Find where the given text appears and provide that cell's center as (X, Y) coordinate. 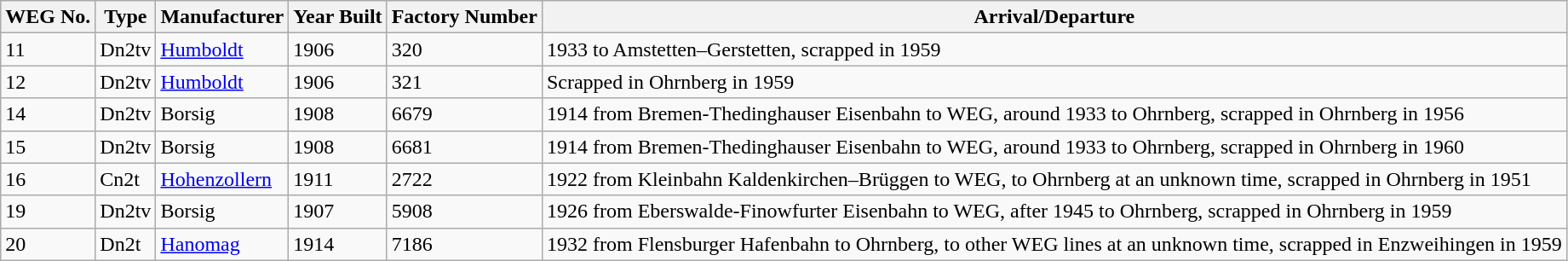
Dn2t (126, 244)
2722 (464, 179)
6679 (464, 114)
Cn2t (126, 179)
20 (48, 244)
16 (48, 179)
1911 (337, 179)
1914 from Bremen-Thedinghauser Eisenbahn to WEG, around 1933 to Ohrnberg, scrapped in Ohrnberg in 1956 (1054, 114)
Hanomag (222, 244)
321 (464, 82)
Manufacturer (222, 17)
320 (464, 49)
19 (48, 212)
1922 from Kleinbahn Kaldenkirchen–Brüggen to WEG, to Ohrnberg at an unknown time, scrapped in Ohrnberg in 1951 (1054, 179)
Type (126, 17)
1907 (337, 212)
11 (48, 49)
15 (48, 147)
12 (48, 82)
1933 to Amstetten–Gerstetten, scrapped in 1959 (1054, 49)
14 (48, 114)
5908 (464, 212)
Hohenzollern (222, 179)
Factory Number (464, 17)
Arrival/Departure (1054, 17)
1926 from Eberswalde-Finowfurter Eisenbahn to WEG, after 1945 to Ohrnberg, scrapped in Ohrnberg in 1959 (1054, 212)
Scrapped in Ohrnberg in 1959 (1054, 82)
7186 (464, 244)
Year Built (337, 17)
6681 (464, 147)
1914 from Bremen-Thedinghauser Eisenbahn to WEG, around 1933 to Ohrnberg, scrapped in Ohrnberg in 1960 (1054, 147)
WEG No. (48, 17)
1914 (337, 244)
1932 from Flensburger Hafenbahn to Ohrnberg, to other WEG lines at an unknown time, scrapped in Enzweihingen in 1959 (1054, 244)
